Capture the cell that displays the provided text and extract its (x, y) central coordinate. 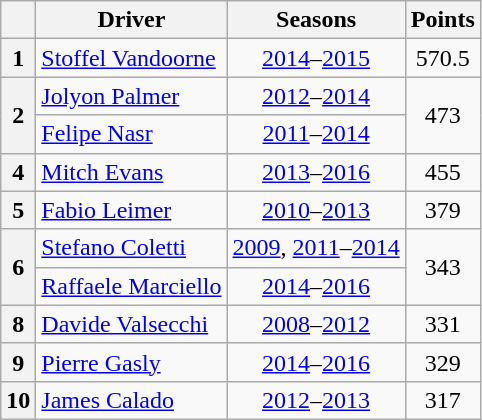
10 (18, 400)
2013–2016 (316, 172)
2009, 2011–2014 (316, 248)
343 (442, 267)
2014–2015 (316, 58)
331 (442, 324)
Mitch Evans (132, 172)
2010–2013 (316, 210)
473 (442, 115)
2012–2014 (316, 96)
1 (18, 58)
James Calado (132, 400)
455 (442, 172)
Stefano Coletti (132, 248)
5 (18, 210)
329 (442, 362)
4 (18, 172)
Driver (132, 20)
Seasons (316, 20)
2012–2013 (316, 400)
2008–2012 (316, 324)
317 (442, 400)
Fabio Leimer (132, 210)
Davide Valsecchi (132, 324)
9 (18, 362)
Stoffel Vandoorne (132, 58)
Jolyon Palmer (132, 96)
2011–2014 (316, 134)
Pierre Gasly (132, 362)
Points (442, 20)
6 (18, 267)
Raffaele Marciello (132, 286)
570.5 (442, 58)
8 (18, 324)
379 (442, 210)
Felipe Nasr (132, 134)
2 (18, 115)
